Capture the cell that displays the provided text and extract its [X, Y] central coordinate. 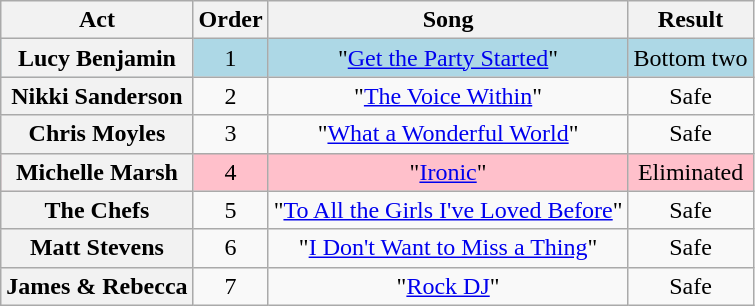
Nikki Sanderson [97, 96]
The Chefs [97, 210]
4 [230, 172]
6 [230, 248]
Order [230, 20]
"To All the Girls I've Loved Before" [448, 210]
5 [230, 210]
Lucy Benjamin [97, 58]
"The Voice Within" [448, 96]
"What a Wonderful World" [448, 134]
James & Rebecca [97, 286]
2 [230, 96]
Eliminated [690, 172]
Result [690, 20]
Matt Stevens [97, 248]
1 [230, 58]
"I Don't Want to Miss a Thing" [448, 248]
Michelle Marsh [97, 172]
Bottom two [690, 58]
"Rock DJ" [448, 286]
3 [230, 134]
Act [97, 20]
Chris Moyles [97, 134]
Song [448, 20]
"Get the Party Started" [448, 58]
"Ironic" [448, 172]
7 [230, 286]
